Pinpoint the cell where the given text exists, returning its (x, y) midpoint coordinate. 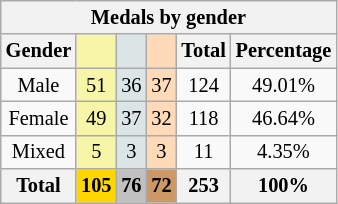
4.35% (284, 152)
51 (96, 85)
32 (161, 118)
100% (284, 186)
76 (131, 186)
72 (161, 186)
118 (203, 118)
253 (203, 186)
46.64% (284, 118)
Mixed (38, 152)
Medals by gender (168, 17)
Female (38, 118)
105 (96, 186)
49 (96, 118)
Gender (38, 51)
124 (203, 85)
49.01% (284, 85)
11 (203, 152)
5 (96, 152)
Percentage (284, 51)
Male (38, 85)
36 (131, 85)
